Return the [x, y] coordinate for the center point of the cell that contains the specified text.  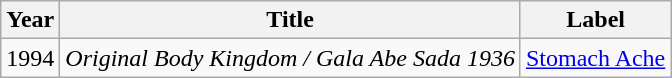
Label [595, 20]
Title [290, 20]
Original Body Kingdom / Gala Abe Sada 1936 [290, 58]
1994 [30, 58]
Stomach Ache [595, 58]
Year [30, 20]
